Locate the cell with the specified text and output its [x, y] center coordinate. 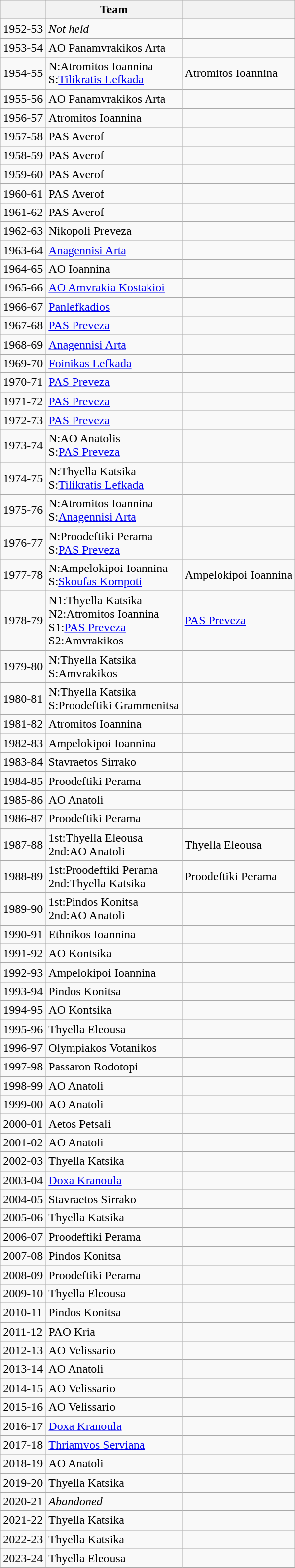
Passaron Rodotopi [114, 1067]
1994-95 [23, 1010]
1971-72 [23, 401]
2016-17 [23, 1426]
1953-54 [23, 48]
1993-94 [23, 991]
1976-77 [23, 542]
Ν:Thyella KatsikaS:Tilikratis Lefkada [114, 478]
2023-24 [23, 1558]
1978-79 [23, 621]
2005-06 [23, 1218]
1996-97 [23, 1048]
1963-64 [23, 250]
1958-59 [23, 155]
1990-91 [23, 934]
1955-56 [23, 99]
1969-70 [23, 363]
1954-55 [23, 73]
1983-84 [23, 762]
PAO Kria [114, 1331]
N:AO AnatolisS:PAS Preveza [114, 446]
1972-73 [23, 420]
1984-85 [23, 781]
N:Ampelokipoi IoanninaS:Skoufas Kompoti [114, 575]
Foinikas Lefkada [114, 363]
1970-71 [23, 382]
1964-65 [23, 269]
1968-69 [23, 345]
1997-98 [23, 1067]
Team [114, 10]
2009-10 [23, 1293]
2000-01 [23, 1124]
Ethnikos Ioannina [114, 934]
2021-22 [23, 1520]
AO Amvrakia Kostakioi [114, 288]
AO Ioannina [114, 269]
2015-16 [23, 1407]
2014-15 [23, 1388]
2019-20 [23, 1483]
1952-53 [23, 29]
1962-63 [23, 231]
N:Proodeftiki PeramaS:PAS Preveza [114, 542]
1961-62 [23, 212]
1977-78 [23, 575]
2022-23 [23, 1539]
2006-07 [23, 1237]
2011-12 [23, 1331]
2004-05 [23, 1199]
1999-00 [23, 1105]
Nikopoli Preveza [114, 231]
Aetos Petsali [114, 1124]
2003-04 [23, 1180]
1989-90 [23, 909]
Not held [114, 29]
1992-93 [23, 972]
2001-02 [23, 1142]
1965-66 [23, 288]
N:Atromitos IoanninaS:Anagennisi Arta [114, 510]
2013-14 [23, 1369]
1980-81 [23, 699]
1986-87 [23, 819]
N1:Thyella KatsikaN2:Atromitos IoanninaS1:PAS PrevezaS2:Amvrakikos [114, 621]
2020-21 [23, 1501]
1960-61 [23, 193]
1987-88 [23, 844]
1974-75 [23, 478]
1st:Thyella Eleousa2nd:AO Anatoli [114, 844]
1988-89 [23, 877]
Abandoned [114, 1501]
1966-67 [23, 307]
1973-74 [23, 446]
N:Atromitos IoanninaS:Tilikratis Lefkada [114, 73]
1st:Pindos Konitsa2nd:AO Anatoli [114, 909]
1979-80 [23, 666]
2017-18 [23, 1445]
1967-68 [23, 326]
1957-58 [23, 137]
1991-92 [23, 953]
1956-57 [23, 118]
2010-11 [23, 1312]
2007-08 [23, 1256]
1981-82 [23, 724]
1st:Proodeftiki Perama2nd:Thyella Katsika [114, 877]
N:Thyella KatsikaS:Amvrakikos [114, 666]
1959-60 [23, 174]
Thriamvos Serviana [114, 1445]
Olympiakos Votanikos [114, 1048]
N:Thyella KatsikaS:Proodeftiki Grammenitsa [114, 699]
2018-19 [23, 1464]
1995-96 [23, 1029]
1985-86 [23, 800]
1975-76 [23, 510]
2002-03 [23, 1161]
2008-09 [23, 1275]
Panlefkadios [114, 307]
2012-13 [23, 1351]
1982-83 [23, 743]
1998-99 [23, 1086]
